Scan for the cell matching the given text and deliver its [X, Y] coordinate at center. 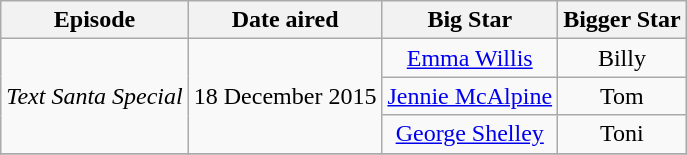
Episode [95, 20]
18 December 2015 [285, 96]
Date aired [285, 20]
Jennie McAlpine [470, 96]
Bigger Star [622, 20]
Billy [622, 58]
Big Star [470, 20]
George Shelley [470, 134]
Text Santa Special [95, 96]
Emma Willis [470, 58]
Toni [622, 134]
Tom [622, 96]
